From the cell containing the given text, extract its center point as (x, y) coordinate. 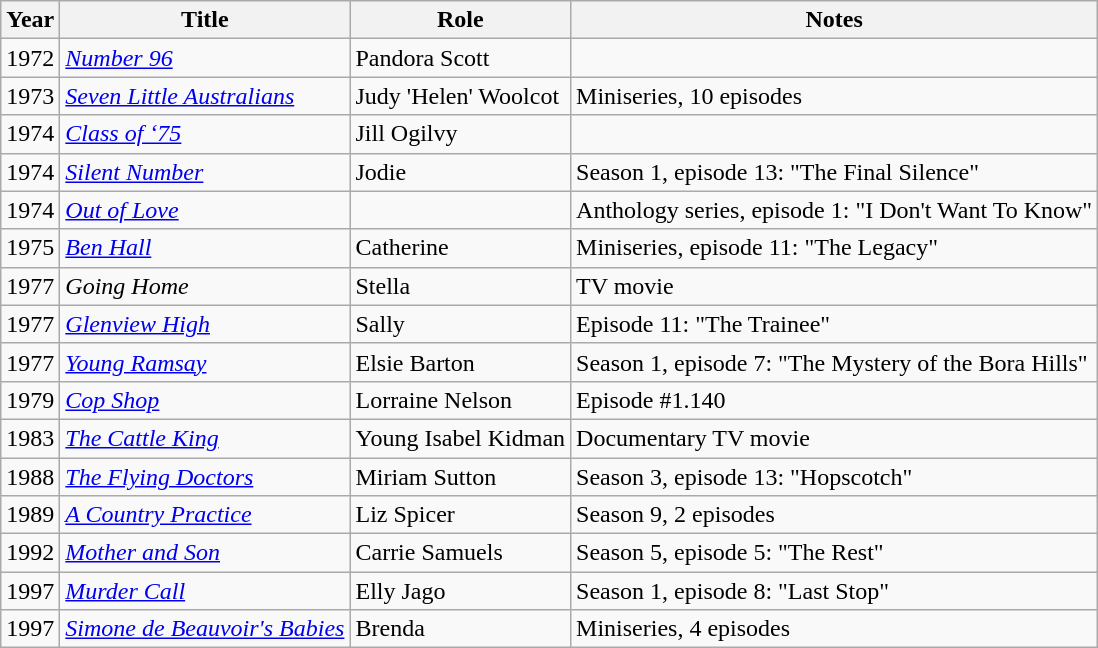
Jodie (460, 172)
1992 (30, 553)
Miniseries, episode 11: "The Legacy" (834, 248)
1988 (30, 477)
Season 1, episode 8: "Last Stop" (834, 591)
Brenda (460, 629)
Mother and Son (205, 553)
Documentary TV movie (834, 438)
Season 1, episode 7: "The Mystery of the Bora Hills" (834, 362)
Ben Hall (205, 248)
Cop Shop (205, 400)
Miniseries, 4 episodes (834, 629)
Catherine (460, 248)
Miniseries, 10 episodes (834, 96)
Elsie Barton (460, 362)
Season 1, episode 13: "The Final Silence" (834, 172)
The Flying Doctors (205, 477)
1972 (30, 58)
1975 (30, 248)
Season 5, episode 5: "The Rest" (834, 553)
Young Ramsay (205, 362)
Young Isabel Kidman (460, 438)
Anthology series, episode 1: "I Don't Want To Know" (834, 210)
Season 3, episode 13: "Hopscotch" (834, 477)
Liz Spicer (460, 515)
Murder Call (205, 591)
Season 9, 2 episodes (834, 515)
Lorraine Nelson (460, 400)
1989 (30, 515)
Sally (460, 324)
The Cattle King (205, 438)
Number 96 (205, 58)
Episode 11: "The Trainee" (834, 324)
Carrie Samuels (460, 553)
Elly Jago (460, 591)
Stella (460, 286)
Pandora Scott (460, 58)
Seven Little Australians (205, 96)
Glenview High (205, 324)
Silent Number (205, 172)
Simone de Beauvoir's Babies (205, 629)
Role (460, 20)
Year (30, 20)
Episode #1.140 (834, 400)
1983 (30, 438)
1979 (30, 400)
A Country Practice (205, 515)
Out of Love (205, 210)
1973 (30, 96)
Miriam Sutton (460, 477)
Title (205, 20)
Going Home (205, 286)
Jill Ogilvy (460, 134)
Class of ‘75 (205, 134)
Notes (834, 20)
Judy 'Helen' Woolcot (460, 96)
TV movie (834, 286)
